From the cell containing the given text, extract its center point as (x, y) coordinate. 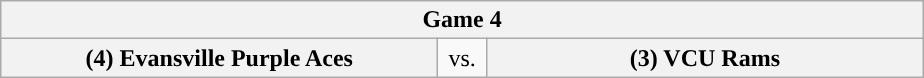
(3) VCU Rams (704, 58)
Game 4 (462, 20)
vs. (462, 58)
(4) Evansville Purple Aces (220, 58)
